Pinpoint the cell where the given text exists, returning its [x, y] midpoint coordinate. 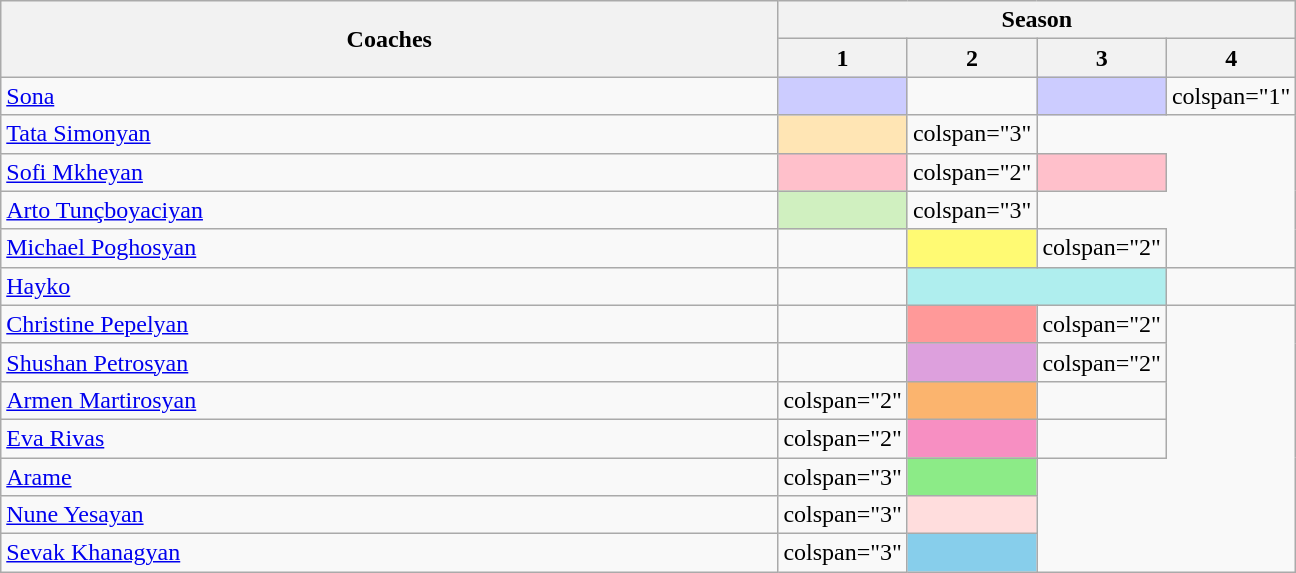
Tata Simonyan [390, 134]
Shushan Petrosyan [390, 362]
Sofi Mkheyan [390, 172]
Eva Rivas [390, 438]
Michael Poghosyan [390, 248]
Christine Pepelyan [390, 324]
1 [843, 58]
2 [972, 58]
Coaches [390, 39]
Nune Yesayan [390, 515]
Arame [390, 477]
Sona [390, 96]
Sevak Khanagyan [390, 553]
3 [1102, 58]
Hayko [390, 286]
4 [1231, 58]
Armen Martirosyan [390, 400]
colspan="1" [1231, 96]
Arto Tunçboyaciyan [390, 210]
Season [1037, 20]
